From the cell containing the given text, extract its center point as [X, Y] coordinate. 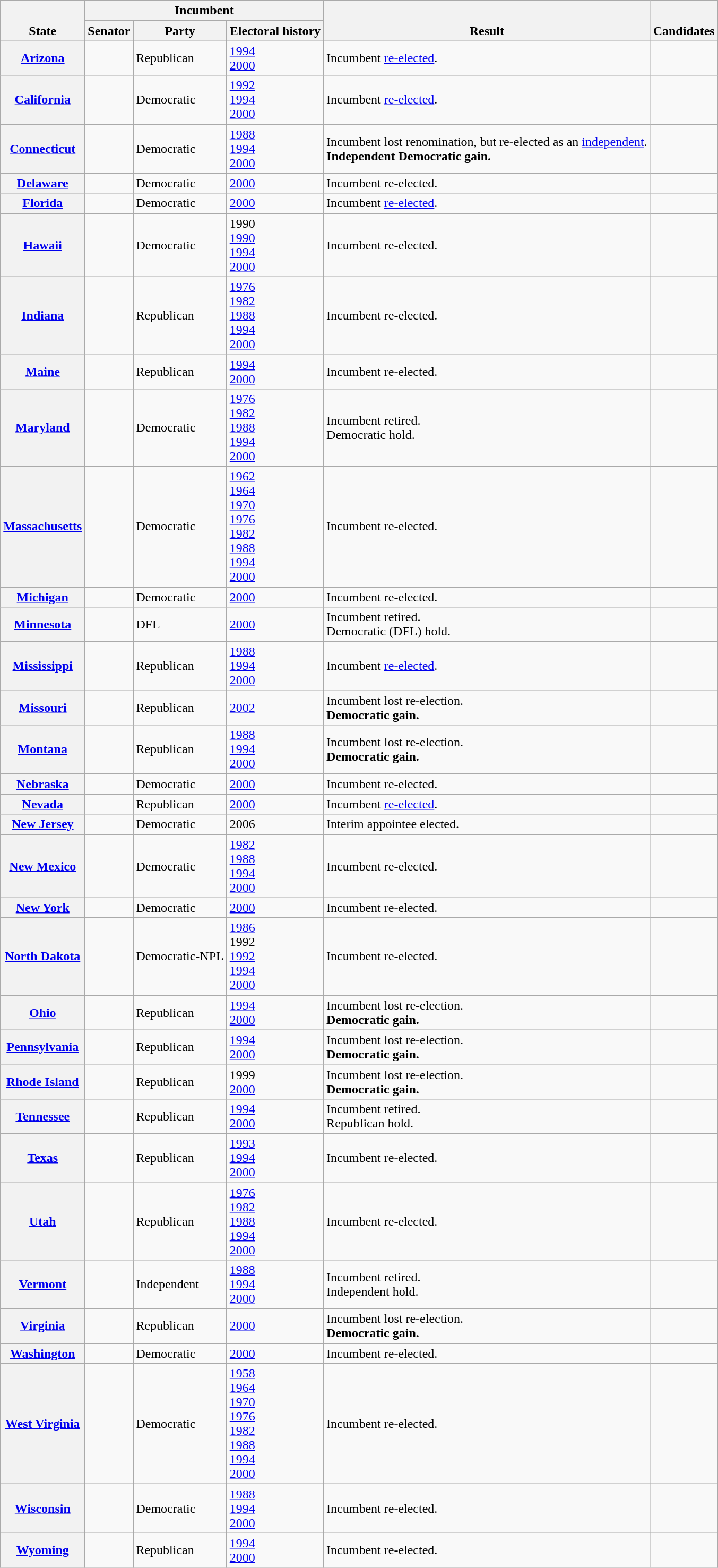
Result [487, 21]
1992 19942000 [275, 100]
Incumbent [204, 11]
Incumbent retired.Republican hold. [487, 1116]
Indiana [42, 315]
New York [42, 908]
Maine [42, 372]
State [42, 21]
Vermont [42, 1285]
1999 2000 [275, 1082]
Pennsylvania [42, 1047]
Minnesota [42, 624]
Hawaii [42, 245]
Interim appointee elected. [487, 824]
Wyoming [42, 1550]
Missouri [42, 708]
Tennessee [42, 1116]
Connecticut [42, 149]
Electoral history [275, 31]
Massachusetts [42, 527]
Michigan [42, 597]
West Virginia [42, 1424]
Democratic-NPL [180, 957]
Texas [42, 1158]
Incumbent retired.Democratic hold. [487, 427]
Senator [109, 31]
Montana [42, 749]
Washington [42, 1354]
Delaware [42, 183]
Nevada [42, 804]
1993 19942000 [275, 1158]
Mississippi [42, 666]
19861992 1992 19942000 [275, 957]
1962 1964197019761982198819942000 [275, 527]
Incumbent retired.Democratic (DFL) hold. [487, 624]
New Jersey [42, 824]
Candidates [684, 21]
19581964197019761982198819942000 [275, 1424]
Rhode Island [42, 1082]
1982198819942000 [275, 866]
Florida [42, 203]
Wisconsin [42, 1509]
Utah [42, 1221]
DFL [180, 624]
Party [180, 31]
New Mexico [42, 866]
Incumbent lost renomination, but re-elected as an independent.Independent Democratic gain. [487, 149]
California [42, 100]
North Dakota [42, 957]
1990 1990 19942000 [275, 245]
Virginia [42, 1326]
Nebraska [42, 784]
Maryland [42, 427]
2006 [275, 824]
Incumbent retired.Independent hold. [487, 1285]
2002 [275, 708]
Independent [180, 1285]
Ohio [42, 1013]
Arizona [42, 58]
